Pinpoint the cell where the given text exists, returning its (x, y) midpoint coordinate. 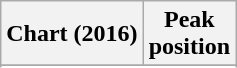
Chart (2016) (72, 34)
Peak position (189, 34)
